Capture the cell that displays the provided text and extract its (x, y) central coordinate. 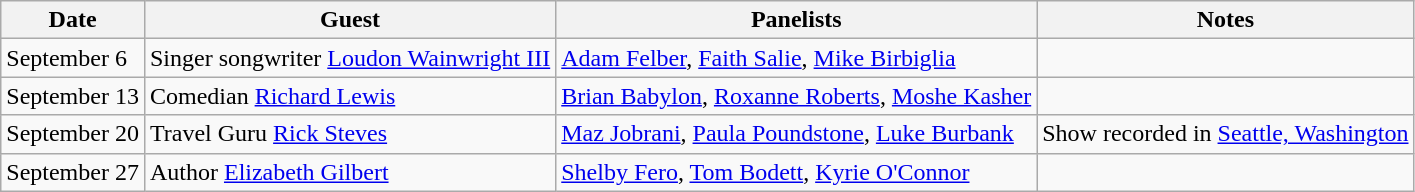
Shelby Fero, Tom Bodett, Kyrie O'Connor (796, 172)
September 20 (73, 134)
Show recorded in Seattle, Washington (1226, 134)
Maz Jobrani, Paula Poundstone, Luke Burbank (796, 134)
Comedian Richard Lewis (350, 96)
Date (73, 20)
Panelists (796, 20)
Guest (350, 20)
Adam Felber, Faith Salie, Mike Birbiglia (796, 58)
Singer songwriter Loudon Wainwright III (350, 58)
September 6 (73, 58)
Author Elizabeth Gilbert (350, 172)
September 27 (73, 172)
Brian Babylon, Roxanne Roberts, Moshe Kasher (796, 96)
September 13 (73, 96)
Notes (1226, 20)
Travel Guru Rick Steves (350, 134)
